Determine the [X, Y] coordinate at the center of the cell enclosing the given text.  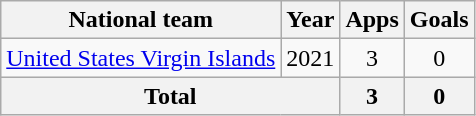
Total [170, 96]
Goals [439, 20]
2021 [310, 58]
Apps [372, 20]
National team [141, 20]
United States Virgin Islands [141, 58]
Year [310, 20]
